Provide the (x, y) coordinate of the cell's center where the given text is located.  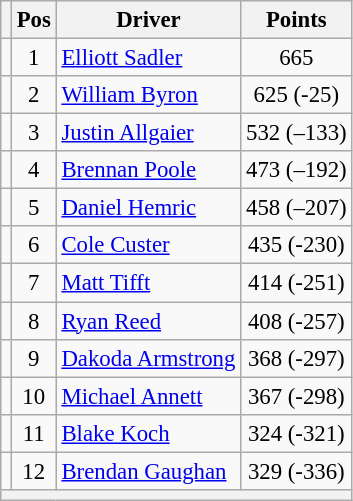
324 (-321) (296, 433)
408 (-257) (296, 321)
4 (34, 170)
10 (34, 396)
Driver (148, 20)
532 (–133) (296, 133)
Ryan Reed (148, 321)
Dakoda Armstrong (148, 358)
12 (34, 471)
Michael Annett (148, 396)
Brennan Poole (148, 170)
414 (-251) (296, 283)
435 (-230) (296, 245)
Elliott Sadler (148, 58)
11 (34, 433)
Matt Tifft (148, 283)
367 (-298) (296, 396)
7 (34, 283)
368 (-297) (296, 358)
625 (-25) (296, 95)
458 (–207) (296, 208)
Points (296, 20)
5 (34, 208)
Pos (34, 20)
8 (34, 321)
665 (296, 58)
Daniel Hemric (148, 208)
Cole Custer (148, 245)
2 (34, 95)
Justin Allgaier (148, 133)
Brendan Gaughan (148, 471)
6 (34, 245)
473 (–192) (296, 170)
1 (34, 58)
Blake Koch (148, 433)
William Byron (148, 95)
329 (-336) (296, 471)
9 (34, 358)
3 (34, 133)
